Provide the [X, Y] coordinate of the cell's center where the given text is located.  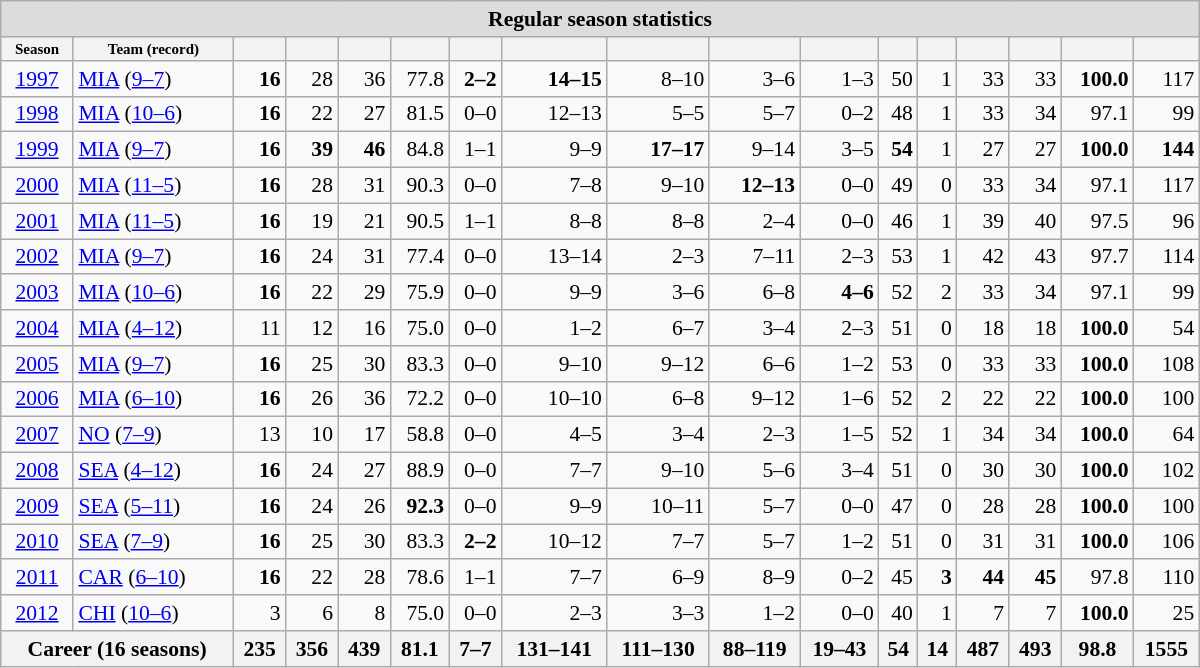
2005 [38, 363]
19 [312, 221]
98.8 [1097, 648]
1555 [1167, 648]
42 [983, 256]
44 [983, 577]
1999 [38, 150]
2004 [38, 328]
47 [898, 506]
8–10 [658, 78]
14–15 [554, 78]
10–11 [658, 506]
19–43 [840, 648]
131–141 [554, 648]
1997 [38, 78]
SEA (7–9) [153, 542]
90.5 [420, 221]
Season [38, 48]
17–17 [658, 150]
6–6 [754, 363]
43 [1035, 256]
356 [312, 648]
2002 [38, 256]
4–6 [840, 292]
29 [364, 292]
NO (7–9) [153, 435]
110 [1167, 577]
1–6 [840, 399]
81.5 [420, 114]
75.9 [420, 292]
2009 [38, 506]
106 [1167, 542]
3–3 [658, 613]
64 [1167, 435]
8–9 [754, 577]
493 [1035, 648]
2–4 [754, 221]
13–14 [554, 256]
6 [312, 613]
2010 [38, 542]
88–119 [754, 648]
2008 [38, 470]
SEA (5–11) [153, 506]
21 [364, 221]
CAR (6–10) [153, 577]
12 [312, 328]
2006 [38, 399]
Career (16 seasons) [118, 648]
48 [898, 114]
17 [364, 435]
3–5 [840, 150]
81.1 [420, 648]
102 [1167, 470]
96 [1167, 221]
487 [983, 648]
6–7 [658, 328]
SEA (4–12) [153, 470]
Regular season statistics [600, 19]
97.8 [1097, 577]
78.6 [420, 577]
5–6 [754, 470]
1–3 [840, 78]
2000 [38, 185]
111–130 [658, 648]
2001 [38, 221]
77.8 [420, 78]
5–5 [658, 114]
6–9 [658, 577]
7–8 [554, 185]
13 [259, 435]
11 [259, 328]
4–5 [554, 435]
2011 [38, 577]
10–12 [554, 542]
92.3 [420, 506]
Team (record) [153, 48]
58.8 [420, 435]
90.3 [420, 185]
MIA (4–12) [153, 328]
77.4 [420, 256]
14 [938, 648]
235 [259, 648]
10 [312, 435]
50 [898, 78]
1–5 [840, 435]
2003 [38, 292]
144 [1167, 150]
2007 [38, 435]
8 [364, 613]
84.8 [420, 150]
1998 [38, 114]
2012 [38, 613]
114 [1167, 256]
10–10 [554, 399]
7–11 [754, 256]
97.7 [1097, 256]
CHI (10–6) [153, 613]
88.9 [420, 470]
49 [898, 185]
97.5 [1097, 221]
MIA (6–10) [153, 399]
9–14 [754, 150]
72.2 [420, 399]
108 [1167, 363]
439 [364, 648]
